Find where the given text appears and provide that cell's center as [X, Y] coordinate. 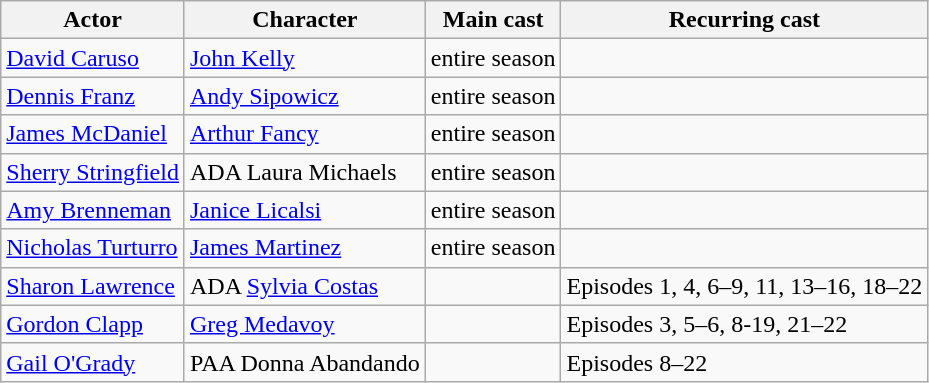
Dennis Franz [93, 96]
Greg Medavoy [304, 324]
John Kelly [304, 58]
James Martinez [304, 248]
Episodes 8–22 [744, 362]
Sherry Stringfield [93, 172]
Actor [93, 20]
Recurring cast [744, 20]
Sharon Lawrence [93, 286]
Arthur Fancy [304, 134]
James McDaniel [93, 134]
Janice Licalsi [304, 210]
ADA Laura Michaels [304, 172]
Character [304, 20]
Nicholas Turturro [93, 248]
Gail O'Grady [93, 362]
Main cast [493, 20]
Andy Sipowicz [304, 96]
David Caruso [93, 58]
PAA Donna Abandando [304, 362]
Episodes 3, 5–6, 8-19, 21–22 [744, 324]
Gordon Clapp [93, 324]
Episodes 1, 4, 6–9, 11, 13–16, 18–22 [744, 286]
ADA Sylvia Costas [304, 286]
Amy Brenneman [93, 210]
